From the cell containing the given text, extract its center point as (X, Y) coordinate. 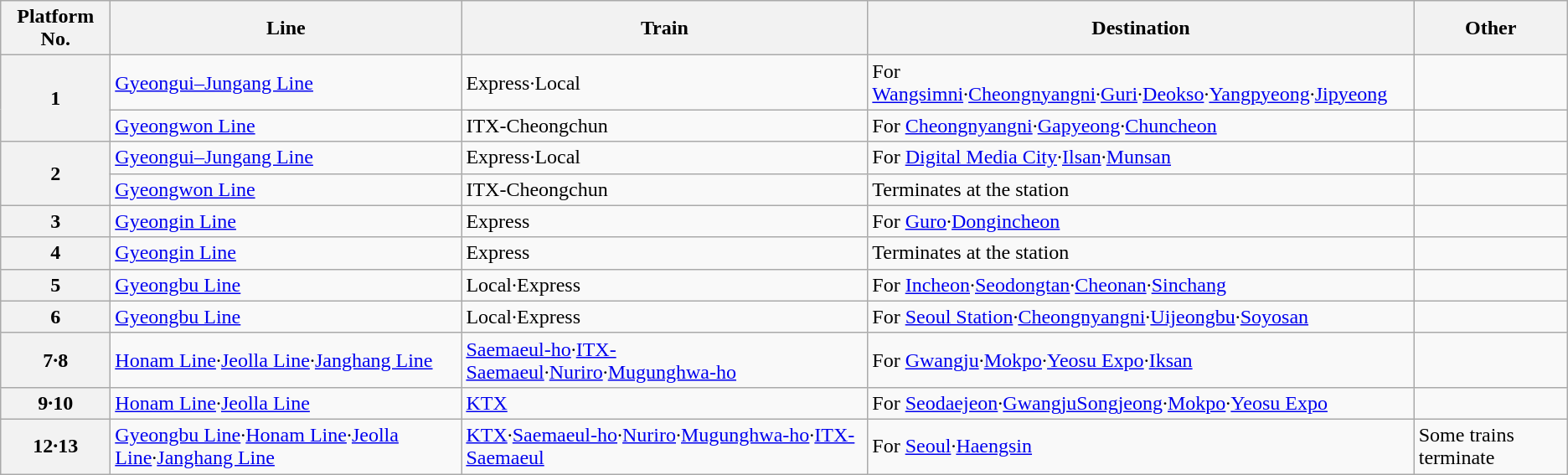
2 (55, 173)
For Seoul·Haengsin (1141, 446)
For Gwangju·Mokpo·Yeosu Expo·Iksan (1141, 360)
Other (1491, 28)
Line (286, 28)
Gyeongbu Line·Honam Line·Jeolla Line·Janghang Line (286, 446)
6 (55, 317)
Destination (1141, 28)
5 (55, 285)
For Seodaejeon·GwangjuSongjeong·Mokpo·Yeosu Expo (1141, 403)
For Digital Media City·Ilsan·Munsan (1141, 157)
KTX (665, 403)
For Cheongnyangni·Gapyeong·Chuncheon (1141, 126)
For Seoul Station·Cheongnyangni·Uijeongbu·Soyosan (1141, 317)
1 (55, 99)
Honam Line·Jeolla Line·Janghang Line (286, 360)
Platform No. (55, 28)
For Wangsimni·Cheongnyangni·Guri·Deokso·Yangpyeong·Jipyeong (1141, 82)
Some trains terminate (1491, 446)
Honam Line·Jeolla Line (286, 403)
3 (55, 221)
Saemaeul-ho·ITX-Saemaeul·Nuriro·Mugunghwa-ho (665, 360)
For Incheon·Seodongtan·Cheonan·Sinchang (1141, 285)
For Guro·Dongincheon (1141, 221)
7·8 (55, 360)
Train (665, 28)
4 (55, 253)
KTX·Saemaeul-ho·Nuriro·Mugunghwa-ho·ITX-Saemaeul (665, 446)
12·13 (55, 446)
9·10 (55, 403)
